Find where the given text appears and provide that cell's center as (X, Y) coordinate. 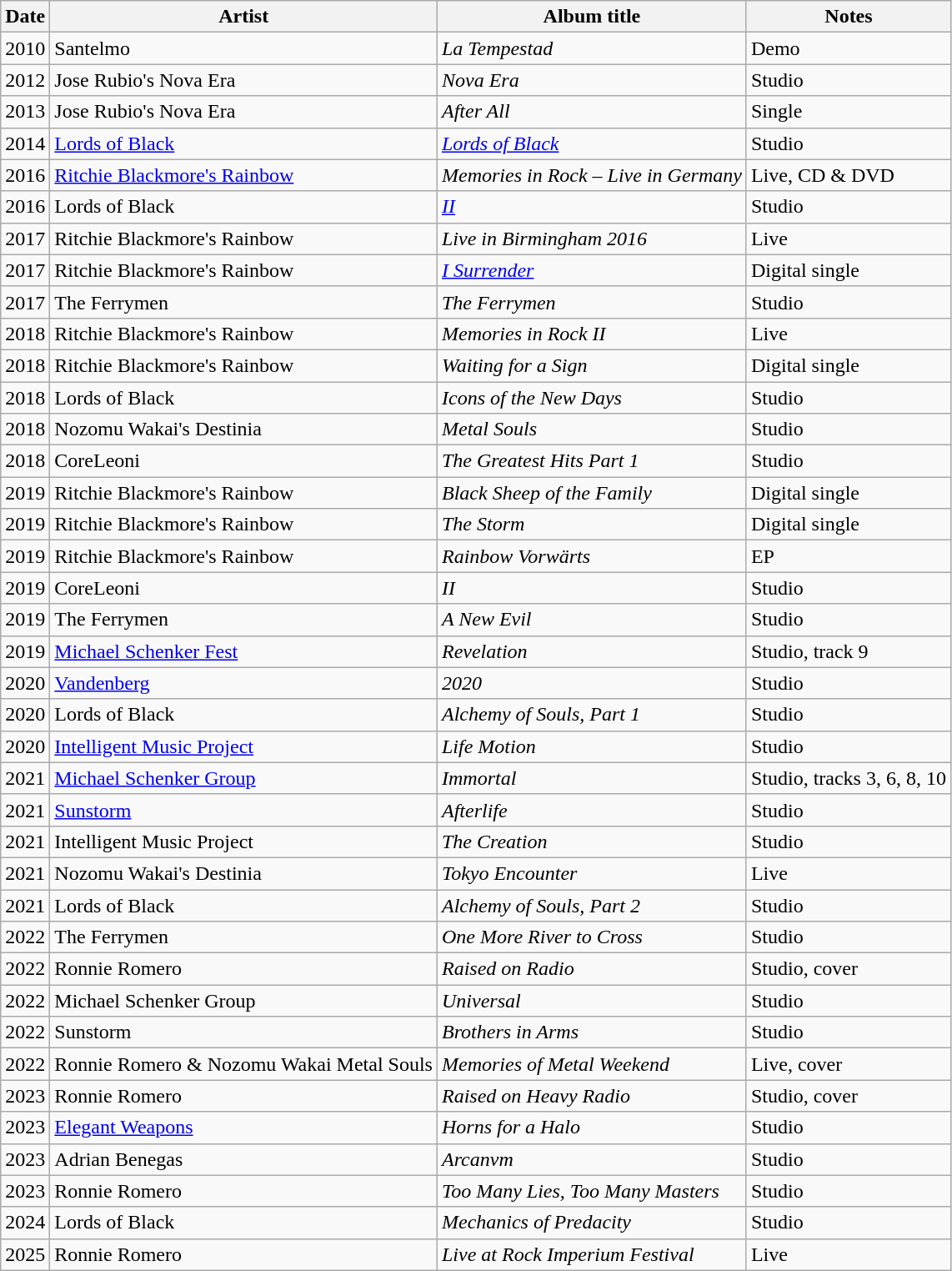
Live at Rock Imperium Festival (592, 1254)
Live in Birmingham 2016 (592, 239)
Alchemy of Souls, Part 1 (592, 715)
Horns for a Halo (592, 1128)
Michael Schenker Fest (243, 651)
I Surrender (592, 270)
Artist (243, 17)
Memories in Rock II (592, 334)
The Storm (592, 525)
Mechanics of Predacity (592, 1223)
Date (25, 17)
Nova Era (592, 80)
Ronnie Romero & Nozomu Wakai Metal Souls (243, 1064)
Raised on Heavy Radio (592, 1096)
Too Many Lies, Too Many Masters (592, 1191)
Afterlife (592, 810)
Elegant Weapons (243, 1128)
Santelmo (243, 48)
2014 (25, 143)
Memories of Metal Weekend (592, 1064)
Live, cover (849, 1064)
Rainbow Vorwärts (592, 556)
2025 (25, 1254)
Raised on Radio (592, 969)
The Greatest Hits Part 1 (592, 461)
Memories in Rock – Live in Germany (592, 175)
Demo (849, 48)
After All (592, 112)
Black Sheep of the Family (592, 493)
Life Motion (592, 746)
Single (849, 112)
Waiting for a Sign (592, 365)
Revelation (592, 651)
One More River to Cross (592, 937)
2010 (25, 48)
Metal Souls (592, 430)
Adrian Benegas (243, 1159)
2013 (25, 112)
Brothers in Arms (592, 1032)
2024 (25, 1223)
Notes (849, 17)
Universal (592, 1001)
Vandenberg (243, 683)
EP (849, 556)
The Creation (592, 841)
Album title (592, 17)
2012 (25, 80)
Studio, tracks 3, 6, 8, 10 (849, 778)
Tokyo Encounter (592, 873)
Immortal (592, 778)
La Tempestad (592, 48)
Live, CD & DVD (849, 175)
Alchemy of Souls, Part 2 (592, 905)
A New Evil (592, 620)
Icons of the New Days (592, 398)
Studio, track 9 (849, 651)
Arcanvm (592, 1159)
